Return (x, y) of the center of cell containing provided text 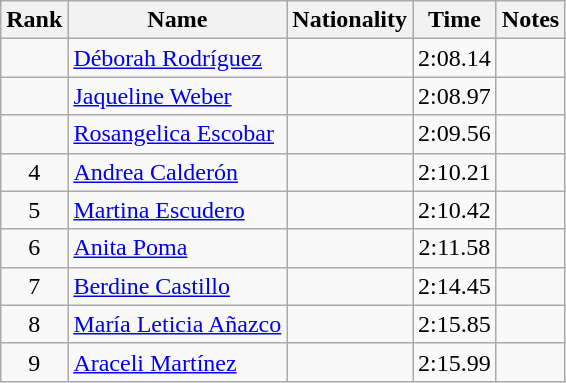
4 (34, 172)
Araceli Martínez (178, 362)
2:09.56 (455, 134)
Nationality (350, 20)
Berdine Castillo (178, 286)
2:15.99 (455, 362)
Jaqueline Weber (178, 96)
5 (34, 210)
Déborah Rodríguez (178, 58)
2:11.58 (455, 248)
Martina Escudero (178, 210)
2:08.14 (455, 58)
Rank (34, 20)
2:15.85 (455, 324)
7 (34, 286)
Andrea Calderón (178, 172)
María Leticia Añazco (178, 324)
Rosangelica Escobar (178, 134)
2:10.21 (455, 172)
8 (34, 324)
Notes (530, 20)
Name (178, 20)
Time (455, 20)
9 (34, 362)
2:08.97 (455, 96)
6 (34, 248)
Anita Poma (178, 248)
2:10.42 (455, 210)
2:14.45 (455, 286)
